Find where the given text appears and provide that cell's center as (x, y) coordinate. 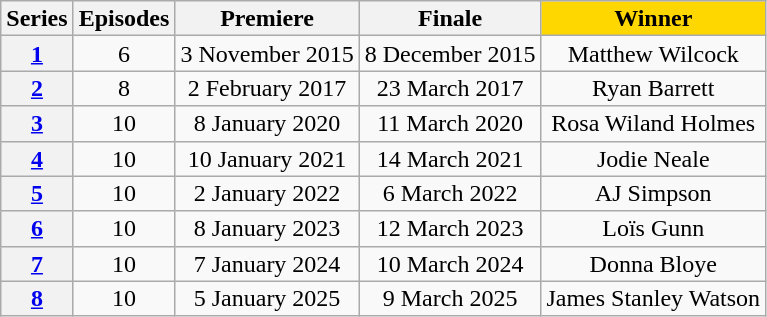
7 January 2024 (267, 264)
12 March 2023 (450, 228)
Jodie Neale (654, 158)
6 March 2022 (450, 194)
5 (37, 194)
4 (37, 158)
Donna Bloye (654, 264)
Loïs Gunn (654, 228)
10 March 2024 (450, 264)
7 (37, 264)
8 December 2015 (450, 54)
2 January 2022 (267, 194)
2 February 2017 (267, 88)
1 (37, 54)
23 March 2017 (450, 88)
AJ Simpson (654, 194)
14 March 2021 (450, 158)
2 (37, 88)
9 March 2025 (450, 298)
8 January 2023 (267, 228)
Premiere (267, 18)
James Stanley Watson (654, 298)
Winner (654, 18)
Episodes (124, 18)
Series (37, 18)
3 (37, 124)
11 March 2020 (450, 124)
Ryan Barrett (654, 88)
8 January 2020 (267, 124)
Rosa Wiland Holmes (654, 124)
5 January 2025 (267, 298)
3 November 2015 (267, 54)
Finale (450, 18)
10 January 2021 (267, 158)
Matthew Wilcock (654, 54)
